Return the (x, y) coordinate for the center point of the cell that contains the specified text.  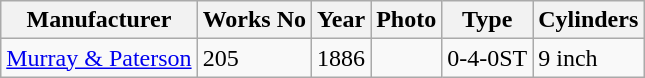
0-4-0ST (488, 58)
Murray & Paterson (99, 58)
Cylinders (588, 20)
Manufacturer (99, 20)
Year (342, 20)
205 (254, 58)
Photo (406, 20)
Works No (254, 20)
Type (488, 20)
9 inch (588, 58)
1886 (342, 58)
